Scan for the cell matching the given text and deliver its (x, y) coordinate at center. 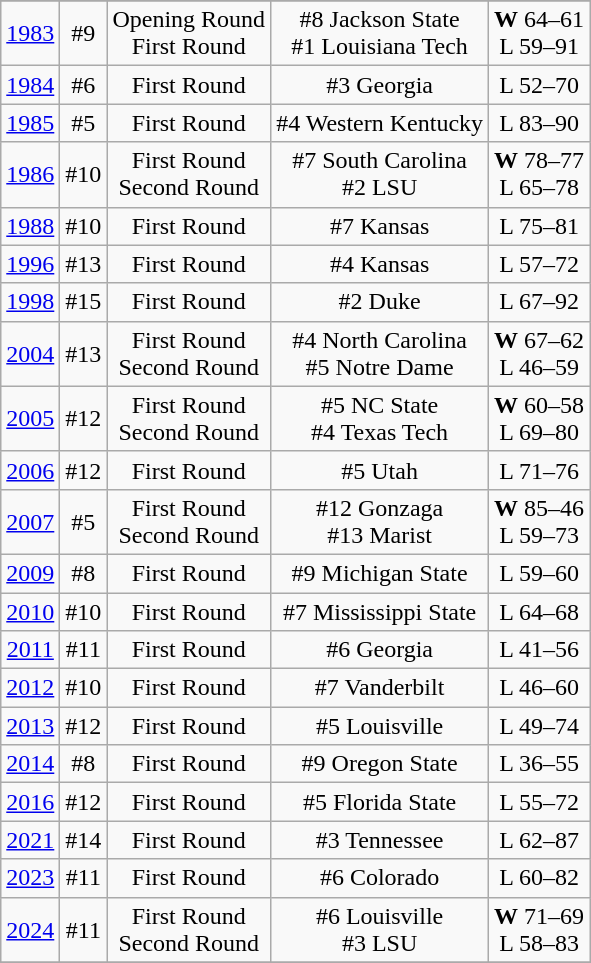
#5 Utah (380, 470)
W 67–62L 46–59 (540, 354)
L 60–82 (540, 878)
2023 (30, 878)
2010 (30, 611)
W 78–77L 65–78 (540, 174)
1998 (30, 302)
2024 (30, 930)
#8 Jackson State#1 Louisiana Tech (380, 34)
L 75–81 (540, 226)
W 85–46L 59–73 (540, 522)
#6 Georgia (380, 650)
1996 (30, 264)
#5 NC State#4 Texas Tech (380, 418)
#6 (84, 85)
#5 Louisville (380, 726)
#4 Kansas (380, 264)
L 71–76 (540, 470)
L 64–68 (540, 611)
#14 (84, 840)
L 83–90 (540, 123)
L 46–60 (540, 688)
L 36–55 (540, 764)
2006 (30, 470)
Opening RoundFirst Round (189, 34)
#15 (84, 302)
#7 Mississippi State (380, 611)
#4 Western Kentucky (380, 123)
L 55–72 (540, 802)
1983 (30, 34)
#7 Vanderbilt (380, 688)
#5 Florida State (380, 802)
1984 (30, 85)
#6 Colorado (380, 878)
2009 (30, 573)
2014 (30, 764)
#3 Tennessee (380, 840)
L 41–56 (540, 650)
2007 (30, 522)
#7 South Carolina#2 LSU (380, 174)
L 59–60 (540, 573)
#12 Gonzaga#13 Marist (380, 522)
#7 Kansas (380, 226)
1988 (30, 226)
2004 (30, 354)
1985 (30, 123)
2013 (30, 726)
W 60–58L 69–80 (540, 418)
#3 Georgia (380, 85)
2021 (30, 840)
1986 (30, 174)
#9 Michigan State (380, 573)
2005 (30, 418)
2011 (30, 650)
#9 (84, 34)
L 49–74 (540, 726)
W 64–61L 59–91 (540, 34)
#9 Oregon State (380, 764)
#6 Louisville#3 LSU (380, 930)
#2 Duke (380, 302)
L 57–72 (540, 264)
2016 (30, 802)
L 52–70 (540, 85)
W 71–69L 58–83 (540, 930)
#4 North Carolina#5 Notre Dame (380, 354)
L 62–87 (540, 840)
2012 (30, 688)
L 67–92 (540, 302)
